From the cell containing the given text, extract its center point as [X, Y] coordinate. 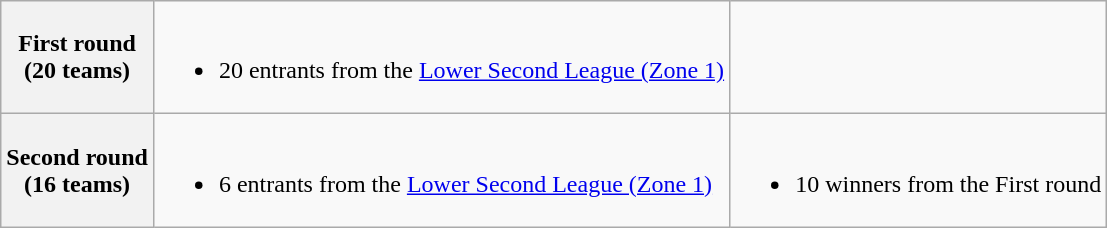
First round (20 teams) [78, 58]
10 winners from the First round [918, 170]
Second round (16 teams) [78, 170]
6 entrants from the Lower Second League (Zone 1) [441, 170]
20 entrants from the Lower Second League (Zone 1) [441, 58]
